Find where the given text appears and provide that cell's center as [x, y] coordinate. 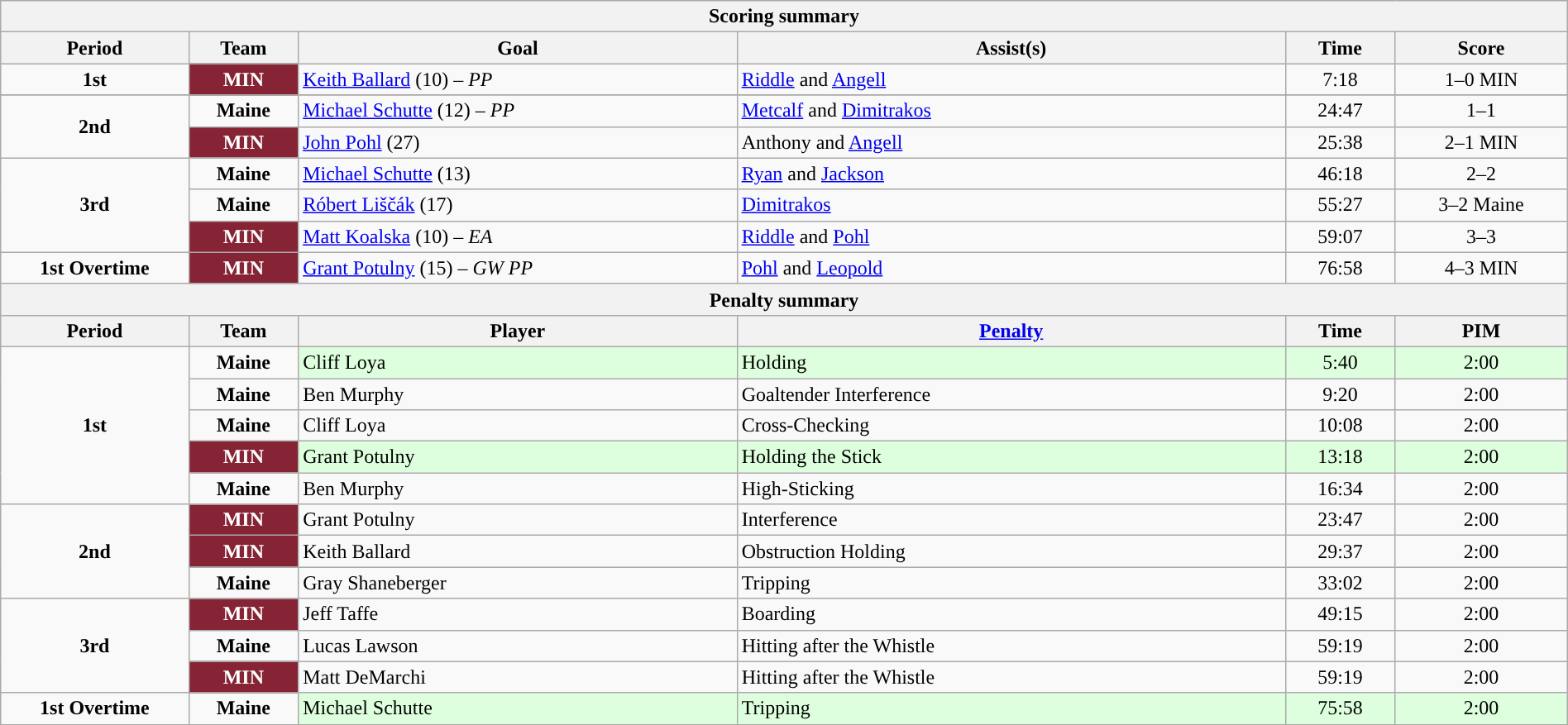
2–1 MIN [1481, 142]
55:27 [1340, 205]
9:20 [1340, 394]
23:47 [1340, 520]
Metcalf and Dimitrakos [1011, 111]
Keith Ballard (10) – PP [518, 79]
High-Sticking [1011, 489]
Cross-Checking [1011, 426]
Lucas Lawson [518, 646]
10:08 [1340, 426]
5:40 [1340, 362]
Boarding [1011, 614]
Michael Schutte [518, 708]
59:07 [1340, 236]
Scoring summary [784, 17]
25:38 [1340, 142]
1–0 MIN [1481, 79]
Goaltender Interference [1011, 394]
Michael Schutte (12) – PP [518, 111]
4–3 MIN [1481, 268]
Ryan and Jackson [1011, 174]
13:18 [1340, 457]
Penalty summary [784, 299]
Jeff Taffe [518, 614]
Obstruction Holding [1011, 551]
Interference [1011, 520]
Score [1481, 48]
Dimitrakos [1011, 205]
Pohl and Leopold [1011, 268]
7:18 [1340, 79]
46:18 [1340, 174]
Matt Koalska (10) – EA [518, 236]
Goal [518, 48]
76:58 [1340, 268]
Riddle and Pohl [1011, 236]
Holding [1011, 362]
John Pohl (27) [518, 142]
Gray Shaneberger [518, 583]
3–2 Maine [1481, 205]
Michael Schutte (13) [518, 174]
Anthony and Angell [1011, 142]
1–1 [1481, 111]
3–3 [1481, 236]
Holding the Stick [1011, 457]
24:47 [1340, 111]
Matt DeMarchi [518, 677]
49:15 [1340, 614]
33:02 [1340, 583]
Keith Ballard [518, 551]
75:58 [1340, 708]
PIM [1481, 331]
Grant Potulny (15) – GW PP [518, 268]
16:34 [1340, 489]
Riddle and Angell [1011, 79]
Player [518, 331]
Penalty [1011, 331]
Assist(s) [1011, 48]
2–2 [1481, 174]
29:37 [1340, 551]
Róbert Liščák (17) [518, 205]
